Provide the (X, Y) coordinate of the cell's center where the given text is located.  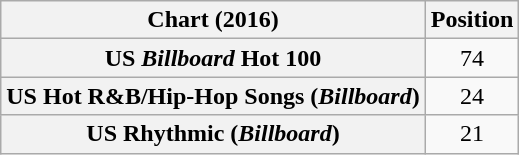
74 (472, 58)
US Rhythmic (Billboard) (213, 134)
21 (472, 134)
US Hot R&B/Hip-Hop Songs (Billboard) (213, 96)
24 (472, 96)
Position (472, 20)
US Billboard Hot 100 (213, 58)
Chart (2016) (213, 20)
